Find where the given text appears and provide that cell's center as (x, y) coordinate. 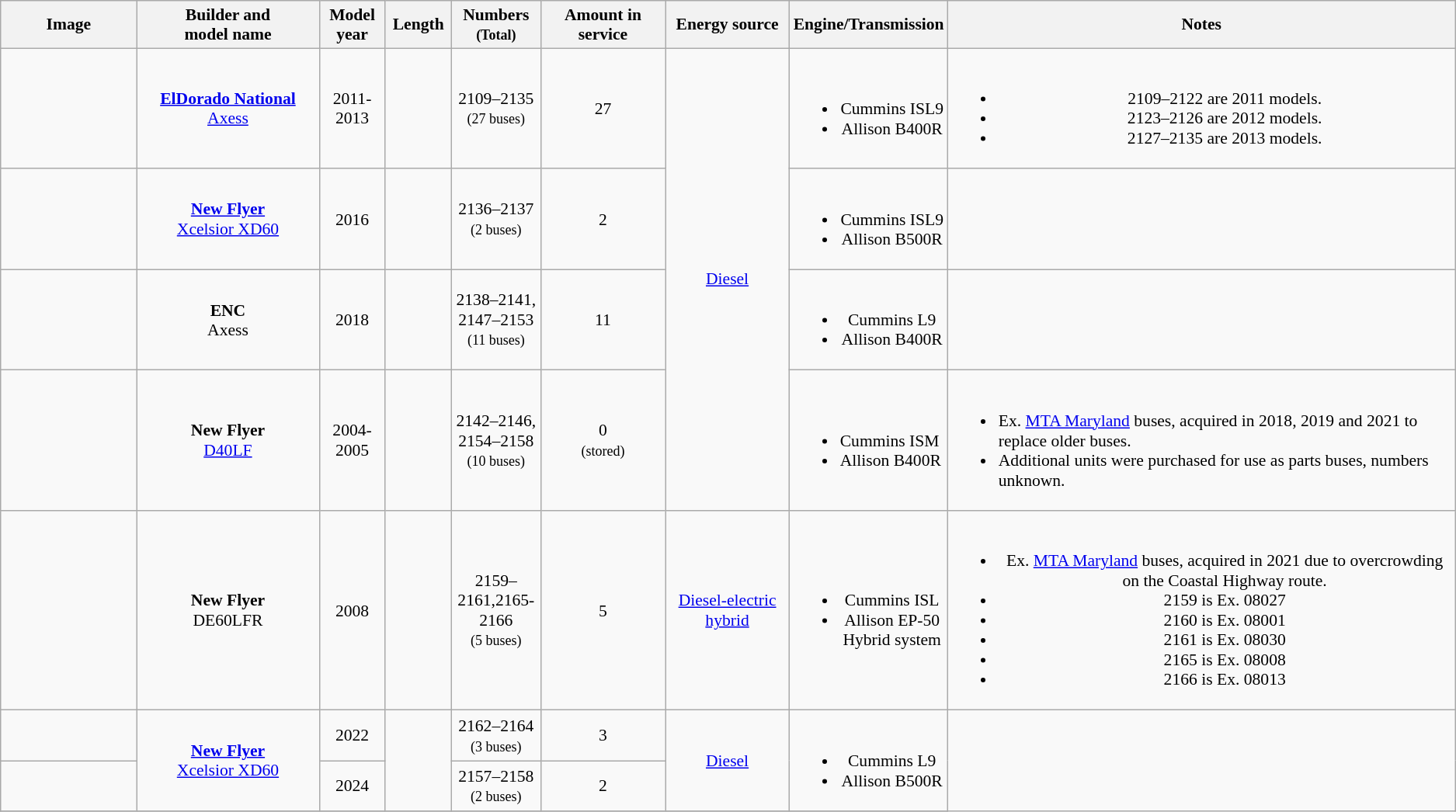
Amount in service (603, 25)
2022 (353, 736)
2011-2013 (353, 109)
New FlyerDE60LFR (228, 610)
New FlyerD40LF (228, 441)
2162–2164(3 buses) (495, 736)
Cummins ISMAllison B400R (869, 441)
ElDorado NationalAxess (228, 109)
Cummins ISLAllison EP-50 Hybrid system (869, 610)
Builder andmodel name (228, 25)
ENCAxess (228, 320)
2018 (353, 320)
Length (418, 25)
Cummins ISL9Allison B500R (869, 220)
2136–2137(2 buses) (495, 220)
2109–2135(27 buses) (495, 109)
Engine/Transmission (869, 25)
Model year (353, 25)
Cummins L9Allison B500R (869, 761)
2159–2161,2165-2166(5 buses) (495, 610)
2157–2158(2 buses) (495, 786)
Image (68, 25)
Notes (1202, 25)
2109–2122 are 2011 models.2123–2126 are 2012 models.2127–2135 are 2013 models. (1202, 109)
Numbers(Total) (495, 25)
27 (603, 109)
2004-2005 (353, 441)
Diesel-electric hybrid (727, 610)
5 (603, 610)
2142–2146, 2154–2158(10 buses) (495, 441)
Energy source (727, 25)
2008 (353, 610)
2138–2141, 2147–2153(11 buses) (495, 320)
11 (603, 320)
2024 (353, 786)
Cummins ISL9Allison B400R (869, 109)
Cummins L9Allison B400R (869, 320)
2016 (353, 220)
3 (603, 736)
0(stored) (603, 441)
